Detect which cell encompasses the target text, then output its (x, y) center coordinate. 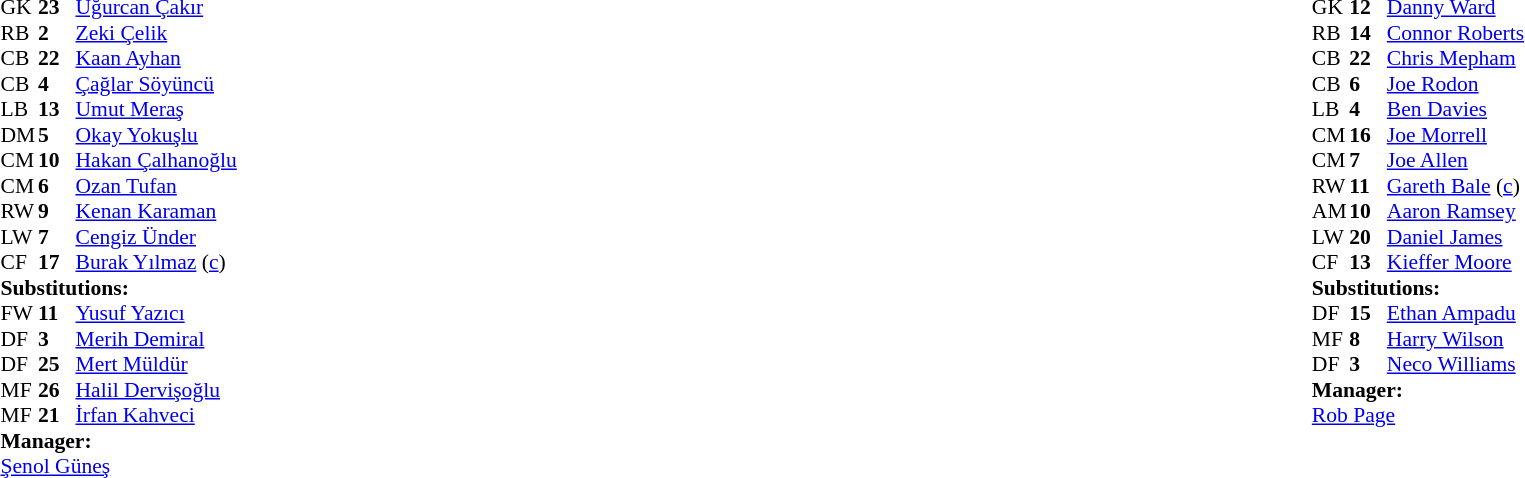
Zeki Çelik (156, 33)
Hakan Çalhanoğlu (156, 161)
Halil Dervişoğlu (156, 390)
16 (1368, 135)
Ben Davies (1456, 109)
Merih Demiral (156, 339)
Aaron Ramsey (1456, 211)
Daniel James (1456, 237)
Cengiz Ünder (156, 237)
Yusuf Yazıcı (156, 313)
Joe Morrell (1456, 135)
AM (1331, 211)
20 (1368, 237)
2 (57, 33)
21 (57, 415)
Gareth Bale (c) (1456, 186)
14 (1368, 33)
FW (19, 313)
25 (57, 365)
Ethan Ampadu (1456, 313)
Joe Rodon (1456, 84)
Burak Yılmaz (c) (156, 263)
Kenan Karaman (156, 211)
Ozan Tufan (156, 186)
DM (19, 135)
9 (57, 211)
8 (1368, 339)
Connor Roberts (1456, 33)
Chris Mepham (1456, 59)
Umut Meraş (156, 109)
Mert Müldür (156, 365)
Okay Yokuşlu (156, 135)
Joe Allen (1456, 161)
17 (57, 263)
İrfan Kahveci (156, 415)
26 (57, 390)
Kaan Ayhan (156, 59)
15 (1368, 313)
5 (57, 135)
Kieffer Moore (1456, 263)
Çağlar Söyüncü (156, 84)
Harry Wilson (1456, 339)
Neco Williams (1456, 365)
Rob Page (1418, 415)
